Provide the (x, y) coordinate of the cell's center where the given text is located.  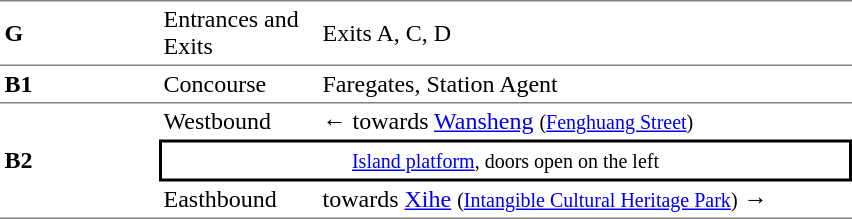
Island platform, doors open on the left (506, 161)
Concourse (238, 85)
Exits A, C, D (585, 33)
Entrances and Exits (238, 33)
← towards Wansheng (Fenghuang Street) (585, 122)
G (80, 33)
Faregates, Station Agent (585, 85)
Westbound (238, 122)
B1 (80, 85)
